Detect which cell encompasses the target text, then output its [x, y] center coordinate. 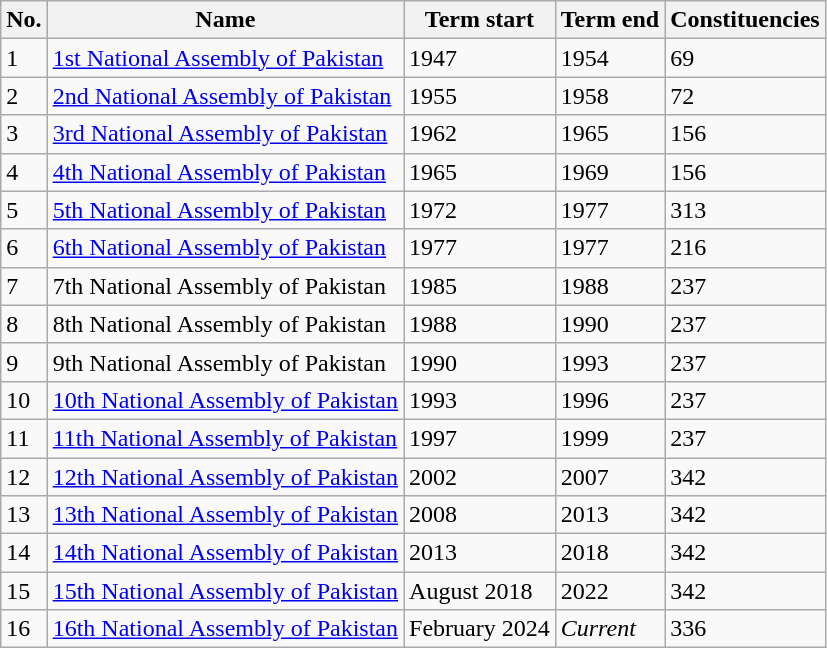
1985 [480, 286]
10 [24, 400]
1969 [610, 172]
1958 [610, 96]
3rd National Assembly of Pakistan [225, 134]
1999 [610, 438]
12th National Assembly of Pakistan [225, 477]
13 [24, 515]
2007 [610, 477]
1996 [610, 400]
15th National Assembly of Pakistan [225, 591]
1st National Assembly of Pakistan [225, 58]
16 [24, 629]
5 [24, 210]
2008 [480, 515]
No. [24, 20]
12 [24, 477]
14th National Assembly of Pakistan [225, 553]
1972 [480, 210]
Constituencies [745, 20]
3 [24, 134]
15 [24, 591]
16th National Assembly of Pakistan [225, 629]
10th National Assembly of Pakistan [225, 400]
Term start [480, 20]
1947 [480, 58]
2022 [610, 591]
2018 [610, 553]
5th National Assembly of Pakistan [225, 210]
4th National Assembly of Pakistan [225, 172]
2nd National Assembly of Pakistan [225, 96]
8 [24, 324]
72 [745, 96]
9th National Assembly of Pakistan [225, 362]
7 [24, 286]
6th National Assembly of Pakistan [225, 248]
1962 [480, 134]
9 [24, 362]
Term end [610, 20]
313 [745, 210]
6 [24, 248]
1997 [480, 438]
1 [24, 58]
February 2024 [480, 629]
2 [24, 96]
Name [225, 20]
11 [24, 438]
2002 [480, 477]
1954 [610, 58]
8th National Assembly of Pakistan [225, 324]
Current [610, 629]
69 [745, 58]
1955 [480, 96]
4 [24, 172]
14 [24, 553]
August 2018 [480, 591]
216 [745, 248]
336 [745, 629]
11th National Assembly of Pakistan [225, 438]
7th National Assembly of Pakistan [225, 286]
13th National Assembly of Pakistan [225, 515]
